Locate the cell with the specified text and output its [X, Y] center coordinate. 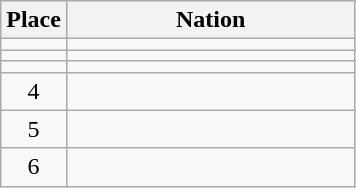
6 [34, 167]
Nation [210, 20]
4 [34, 91]
Place [34, 20]
5 [34, 129]
